Pinpoint the cell where the given text exists, returning its (X, Y) midpoint coordinate. 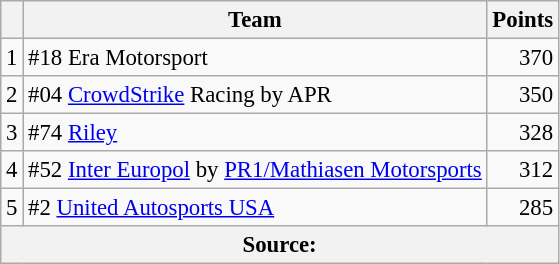
328 (522, 133)
3 (12, 133)
350 (522, 95)
#04 CrowdStrike Racing by APR (255, 95)
Points (522, 20)
#52 Inter Europol by PR1/Mathiasen Motorsports (255, 170)
1 (12, 58)
Source: (280, 245)
#2 United Autosports USA (255, 208)
285 (522, 208)
#74 Riley (255, 133)
5 (12, 208)
#18 Era Motorsport (255, 58)
Team (255, 20)
312 (522, 170)
4 (12, 170)
370 (522, 58)
2 (12, 95)
